Return (x, y) of the center of cell containing provided text 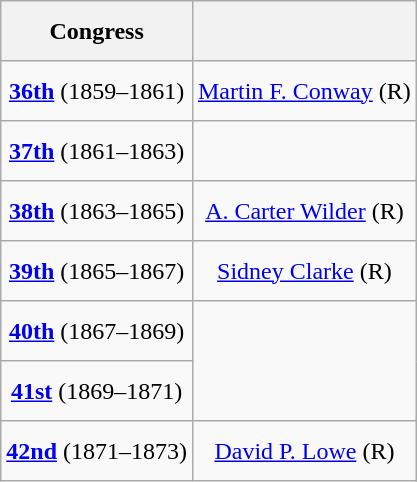
A. Carter Wilder (R) (304, 211)
39th (1865–1867) (97, 271)
42nd (1871–1873) (97, 451)
Martin F. Conway (R) (304, 91)
41st (1869–1871) (97, 391)
40th (1867–1869) (97, 331)
David P. Lowe (R) (304, 451)
37th (1861–1863) (97, 151)
38th (1863–1865) (97, 211)
Sidney Clarke (R) (304, 271)
Congress (97, 31)
36th (1859–1861) (97, 91)
